Provide the (X, Y) coordinate of the cell's center where the given text is located.  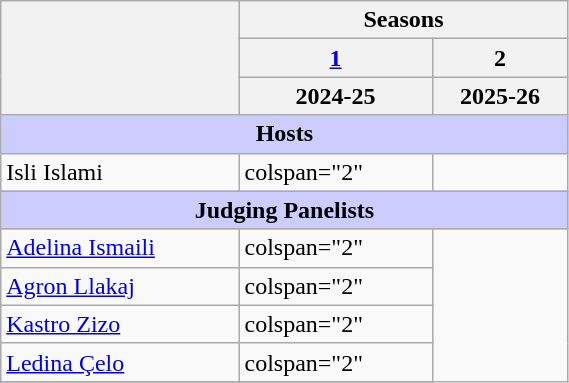
Judging Panelists (284, 210)
Hosts (284, 134)
2024-25 (336, 96)
Adelina Ismaili (120, 248)
2025-26 (500, 96)
2 (500, 58)
Kastro Zizo (120, 324)
1 (336, 58)
Seasons (404, 20)
Agron Llakaj (120, 286)
Ledina Çelo (120, 362)
Isli Islami (120, 172)
